Provide the [x, y] coordinate of the cell's center where the given text is located.  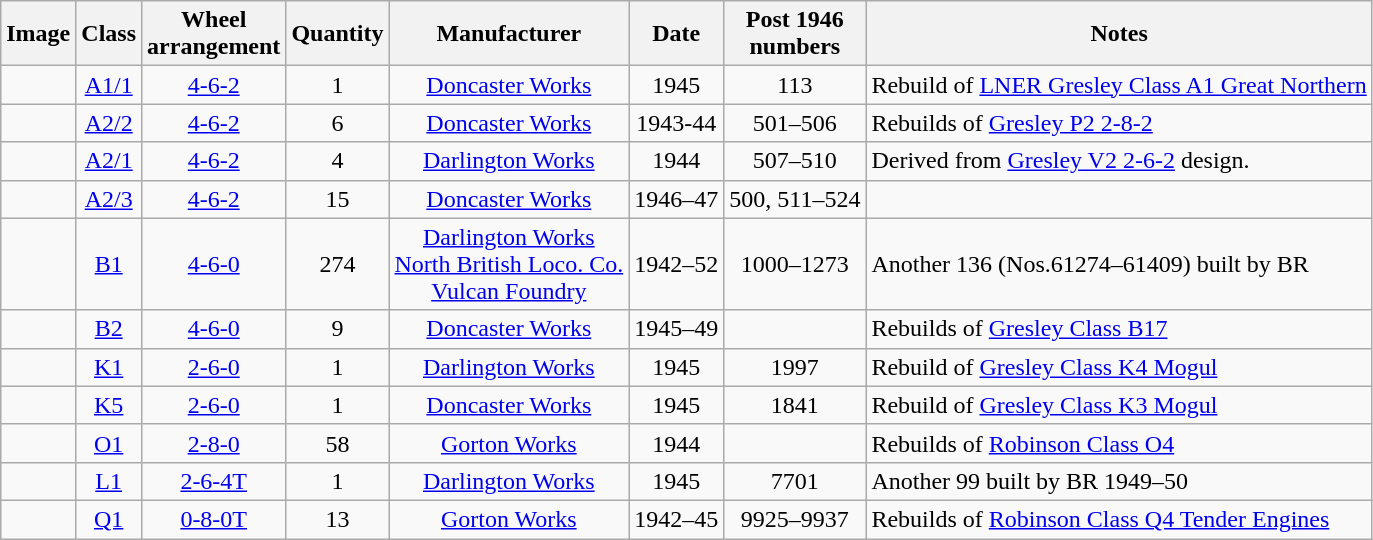
Rebuild of LNER Gresley Class A1 Great Northern [1119, 85]
O1 [109, 443]
B2 [109, 329]
Rebuild of Gresley Class K3 Mogul [1119, 405]
Another 136 (Nos.61274–61409) built by BR [1119, 264]
K5 [109, 405]
1946–47 [676, 199]
7701 [795, 481]
507–510 [795, 161]
Post 1946numbers [795, 34]
1942–52 [676, 264]
Manufacturer [509, 34]
K1 [109, 367]
4 [338, 161]
L1 [109, 481]
A2/2 [109, 123]
6 [338, 123]
Another 99 built by BR 1949–50 [1119, 481]
1997 [795, 367]
Quantity [338, 34]
A1/1 [109, 85]
Darlington WorksNorth British Loco. Co.Vulcan Foundry [509, 264]
9925–9937 [795, 519]
2-6-4T [214, 481]
Notes [1119, 34]
A2/1 [109, 161]
15 [338, 199]
Class [109, 34]
501–506 [795, 123]
Derived from Gresley V2 2-6-2 design. [1119, 161]
Image [38, 34]
Rebuild of Gresley Class K4 Mogul [1119, 367]
Date [676, 34]
Rebuilds of Gresley Class B17 [1119, 329]
A2/3 [109, 199]
B1 [109, 264]
274 [338, 264]
Rebuilds of Robinson Class O4 [1119, 443]
1943-44 [676, 123]
1000–1273 [795, 264]
Q1 [109, 519]
Rebuilds of Robinson Class Q4 Tender Engines [1119, 519]
113 [795, 85]
9 [338, 329]
Rebuilds of Gresley P2 2-8-2 [1119, 123]
1942–45 [676, 519]
1841 [795, 405]
58 [338, 443]
500, 511–524 [795, 199]
1945–49 [676, 329]
2-8-0 [214, 443]
0-8-0T [214, 519]
13 [338, 519]
Wheelarrangement [214, 34]
